Return (X, Y) of the center of cell containing provided text 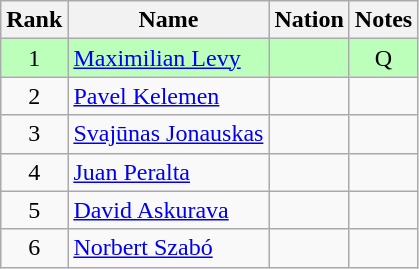
Nation (309, 20)
2 (34, 96)
David Askurava (168, 210)
1 (34, 58)
Svajūnas Jonauskas (168, 134)
Rank (34, 20)
3 (34, 134)
Name (168, 20)
Notes (383, 20)
Maximilian Levy (168, 58)
Juan Peralta (168, 172)
4 (34, 172)
Q (383, 58)
Pavel Kelemen (168, 96)
Norbert Szabó (168, 248)
6 (34, 248)
5 (34, 210)
